Find where the given text appears and provide that cell's center as (x, y) coordinate. 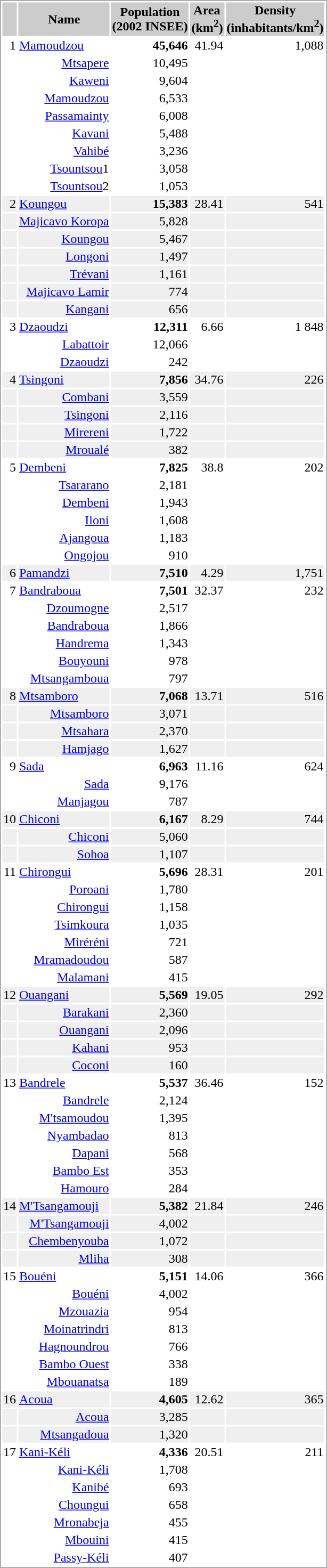
1,183 (150, 538)
5,488 (150, 134)
Vahibé (64, 151)
6 (10, 573)
11.16 (207, 767)
3,058 (150, 169)
Sohoa (64, 855)
8 (10, 696)
189 (150, 1382)
201 (275, 872)
6,963 (150, 767)
1,751 (275, 573)
1,497 (150, 257)
Kaweni (64, 81)
Mramadoudou (64, 960)
38.8 (207, 468)
Majicavo Lamir (64, 292)
1,708 (150, 1470)
1,158 (150, 907)
382 (150, 450)
721 (150, 943)
Passy-Kéli (64, 1558)
Passamainty (64, 116)
5,467 (150, 239)
211 (275, 1452)
624 (275, 767)
2 (10, 204)
3,285 (150, 1417)
Miréréni (64, 943)
1,161 (150, 274)
16 (10, 1400)
1,866 (150, 626)
Kangani (64, 310)
587 (150, 960)
12,311 (150, 327)
308 (150, 1259)
Tsararano (64, 485)
12.62 (207, 1400)
5 (10, 468)
2,360 (150, 1013)
2,370 (150, 732)
17 (10, 1452)
12 (10, 995)
656 (150, 310)
21.84 (207, 1206)
13.71 (207, 696)
9,604 (150, 81)
1,035 (150, 925)
953 (150, 1048)
7,825 (150, 468)
744 (275, 819)
2,124 (150, 1101)
1,722 (150, 433)
Mronabeja (64, 1523)
6,008 (150, 116)
1,072 (150, 1241)
5,569 (150, 995)
14.06 (207, 1277)
693 (150, 1488)
910 (150, 556)
Area (km2) (207, 19)
1,780 (150, 890)
Tsountsou2 (64, 186)
1,343 (150, 644)
12,066 (150, 345)
1,320 (150, 1435)
Dapani (64, 1153)
32.37 (207, 591)
407 (150, 1558)
Hamouro (64, 1189)
Moinatrindri (64, 1329)
45,646 (150, 46)
226 (275, 380)
8.29 (207, 819)
152 (275, 1083)
5,060 (150, 837)
Longoni (64, 257)
1 848 (275, 327)
15,383 (150, 204)
Majicavo Koropa (64, 222)
Handrema (64, 644)
Hamjago (64, 749)
3,236 (150, 151)
19.05 (207, 995)
Mirereni (64, 433)
28.31 (207, 872)
774 (150, 292)
365 (275, 1400)
568 (150, 1153)
1,395 (150, 1118)
4,336 (150, 1452)
4,605 (150, 1400)
1,943 (150, 503)
2,181 (150, 485)
6,167 (150, 819)
246 (275, 1206)
Bambo Ouest (64, 1364)
20.51 (207, 1452)
Mtsahara (64, 732)
242 (150, 362)
1 (10, 46)
M'tsamoudou (64, 1118)
36.46 (207, 1083)
541 (275, 204)
366 (275, 1277)
1,627 (150, 749)
Iloni (64, 521)
Kanibé (64, 1488)
Mroualé (64, 450)
Trévani (64, 274)
Mbouini (64, 1540)
Mliha (64, 1259)
232 (275, 591)
10 (10, 819)
658 (150, 1505)
160 (150, 1066)
Chembenyouba (64, 1241)
Density (inhabitants/km2) (275, 19)
954 (150, 1312)
Choungui (64, 1505)
5,151 (150, 1277)
Population (2002 INSEE) (150, 19)
10,495 (150, 63)
292 (275, 995)
766 (150, 1347)
Mtsangamboua (64, 679)
Mtsangadoua (64, 1435)
1,088 (275, 46)
Kahani (64, 1048)
7 (10, 591)
5,828 (150, 222)
Kavani (64, 134)
5,537 (150, 1083)
Bouyouni (64, 661)
Name (64, 19)
11 (10, 872)
Hagnoundrou (64, 1347)
Nyambadao (64, 1136)
284 (150, 1189)
797 (150, 679)
41.94 (207, 46)
15 (10, 1277)
3,559 (150, 397)
34.76 (207, 380)
Tsimkoura (64, 925)
353 (150, 1171)
Pamandzi (64, 573)
338 (150, 1364)
1,608 (150, 521)
Ajangoua (64, 538)
4.29 (207, 573)
2,116 (150, 415)
787 (150, 802)
Bambo Est (64, 1171)
9 (10, 767)
4 (10, 380)
5,696 (150, 872)
28.41 (207, 204)
Mbouanatsa (64, 1382)
7,068 (150, 696)
14 (10, 1206)
Ongojou (64, 556)
202 (275, 468)
455 (150, 1523)
9,176 (150, 784)
Labattoir (64, 345)
Coconi (64, 1066)
Manjagou (64, 802)
Mtsapere (64, 63)
7,501 (150, 591)
2,517 (150, 608)
516 (275, 696)
Barakani (64, 1013)
Poroani (64, 890)
1,107 (150, 855)
3,071 (150, 714)
3 (10, 327)
7,510 (150, 573)
Malamani (64, 978)
13 (10, 1083)
5,382 (150, 1206)
2,096 (150, 1030)
Tsountsou1 (64, 169)
978 (150, 661)
Combani (64, 397)
7,856 (150, 380)
6,533 (150, 99)
Mzouazia (64, 1312)
1,053 (150, 186)
Dzoumogne (64, 608)
6.66 (207, 327)
